Provide the (X, Y) coordinate of the cell's center where the given text is located.  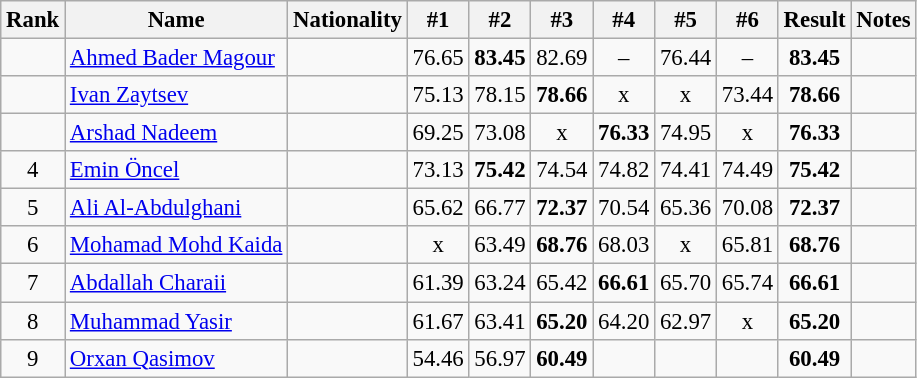
65.81 (747, 245)
61.67 (438, 321)
Abdallah Charaii (176, 283)
Nationality (348, 20)
76.65 (438, 58)
74.49 (747, 170)
Mohamad Mohd Kaida (176, 245)
65.74 (747, 283)
8 (33, 321)
76.44 (686, 58)
74.95 (686, 133)
69.25 (438, 133)
68.03 (624, 245)
Rank (33, 20)
Result (814, 20)
6 (33, 245)
Arshad Nadeem (176, 133)
7 (33, 283)
73.08 (500, 133)
73.13 (438, 170)
Ahmed Bader Magour (176, 58)
64.20 (624, 321)
66.77 (500, 208)
70.54 (624, 208)
#6 (747, 20)
63.41 (500, 321)
73.44 (747, 95)
65.70 (686, 283)
#5 (686, 20)
Orxan Qasimov (176, 358)
63.49 (500, 245)
56.97 (500, 358)
74.82 (624, 170)
#3 (562, 20)
Notes (884, 20)
78.15 (500, 95)
62.97 (686, 321)
63.24 (500, 283)
82.69 (562, 58)
74.54 (562, 170)
70.08 (747, 208)
54.46 (438, 358)
65.36 (686, 208)
65.62 (438, 208)
#4 (624, 20)
75.13 (438, 95)
5 (33, 208)
65.42 (562, 283)
4 (33, 170)
#2 (500, 20)
9 (33, 358)
Emin Öncel (176, 170)
74.41 (686, 170)
Ali Al-Abdulghani (176, 208)
Ivan Zaytsev (176, 95)
61.39 (438, 283)
Muhammad Yasir (176, 321)
Name (176, 20)
#1 (438, 20)
